Provide the [X, Y] coordinate of the cell's center where the given text is located.  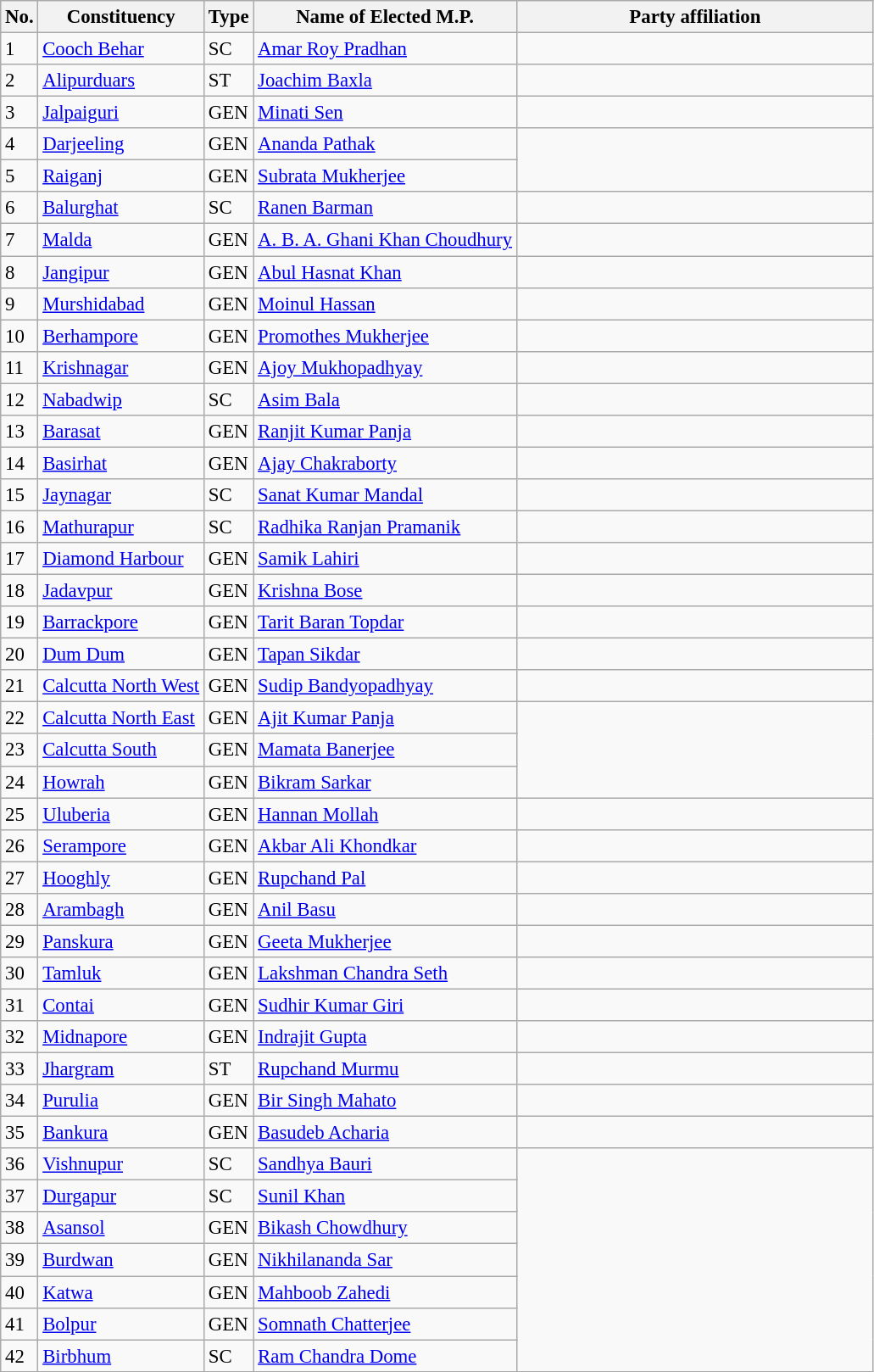
Balurghat [121, 208]
Ajoy Mukhopadhyay [385, 367]
Rupchand Murmu [385, 1069]
8 [19, 272]
Nabadwip [121, 399]
Ananda Pathak [385, 144]
25 [19, 814]
11 [19, 367]
Cooch Behar [121, 49]
Diamond Harbour [121, 559]
Sandhya Bauri [385, 1164]
41 [19, 1324]
Ranen Barman [385, 208]
Sunil Khan [385, 1196]
2 [19, 81]
Minati Sen [385, 113]
5 [19, 176]
Amar Roy Pradhan [385, 49]
Panskura [121, 941]
Katwa [121, 1292]
Uluberia [121, 814]
27 [19, 878]
Hooghly [121, 878]
Barrackpore [121, 622]
Subrata Mukherjee [385, 176]
Darjeeling [121, 144]
Tamluk [121, 973]
Krishnagar [121, 367]
31 [19, 1005]
Serampore [121, 845]
17 [19, 559]
Asim Bala [385, 399]
Purulia [121, 1101]
Indrajit Gupta [385, 1037]
Jangipur [121, 272]
Samik Lahiri [385, 559]
Ajay Chakraborty [385, 463]
Jadavpur [121, 591]
15 [19, 495]
12 [19, 399]
Type [229, 17]
Malda [121, 240]
Nikhilananda Sar [385, 1260]
Calcutta North West [121, 686]
20 [19, 655]
24 [19, 782]
Durgapur [121, 1196]
A. B. A. Ghani Khan Choudhury [385, 240]
Burdwan [121, 1260]
Abul Hasnat Khan [385, 272]
Basudeb Acharia [385, 1133]
Constituency [121, 17]
10 [19, 336]
Murshidabad [121, 304]
39 [19, 1260]
Ajit Kumar Panja [385, 718]
Dum Dum [121, 655]
Bolpur [121, 1324]
Jhargram [121, 1069]
Promothes Mukherjee [385, 336]
Bankura [121, 1133]
4 [19, 144]
36 [19, 1164]
7 [19, 240]
35 [19, 1133]
30 [19, 973]
42 [19, 1356]
Asansol [121, 1229]
37 [19, 1196]
16 [19, 527]
Geeta Mukherjee [385, 941]
Alipurduars [121, 81]
Calcutta South [121, 750]
Akbar Ali Khondkar [385, 845]
Barasat [121, 432]
Lakshman Chandra Seth [385, 973]
Somnath Chatterjee [385, 1324]
Contai [121, 1005]
Sanat Kumar Mandal [385, 495]
Mathurapur [121, 527]
Jalpaiguri [121, 113]
18 [19, 591]
32 [19, 1037]
Bir Singh Mahato [385, 1101]
Krishna Bose [385, 591]
Anil Basu [385, 910]
38 [19, 1229]
Raiganj [121, 176]
Bikash Chowdhury [385, 1229]
Bikram Sarkar [385, 782]
26 [19, 845]
Tapan Sikdar [385, 655]
Vishnupur [121, 1164]
Sudip Bandyopadhyay [385, 686]
9 [19, 304]
Tarit Baran Topdar [385, 622]
40 [19, 1292]
Joachim Baxla [385, 81]
Hannan Mollah [385, 814]
1 [19, 49]
6 [19, 208]
Berhampore [121, 336]
Mahboob Zahedi [385, 1292]
Rupchand Pal [385, 878]
Party affiliation [695, 17]
Jaynagar [121, 495]
Howrah [121, 782]
Calcutta North East [121, 718]
21 [19, 686]
Mamata Banerjee [385, 750]
Radhika Ranjan Pramanik [385, 527]
13 [19, 432]
3 [19, 113]
Midnapore [121, 1037]
22 [19, 718]
Moinul Hassan [385, 304]
Name of Elected M.P. [385, 17]
29 [19, 941]
Ram Chandra Dome [385, 1356]
Arambagh [121, 910]
No. [19, 17]
14 [19, 463]
Birbhum [121, 1356]
19 [19, 622]
34 [19, 1101]
Ranjit Kumar Panja [385, 432]
28 [19, 910]
Basirhat [121, 463]
Sudhir Kumar Giri [385, 1005]
33 [19, 1069]
23 [19, 750]
